Scan for the cell matching the given text and deliver its (x, y) coordinate at center. 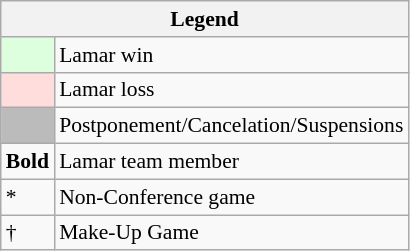
Lamar team member (231, 162)
Non-Conference game (231, 197)
Lamar loss (231, 90)
Make-Up Game (231, 233)
* (28, 197)
Postponement/Cancelation/Suspensions (231, 126)
Bold (28, 162)
Legend (205, 19)
Lamar win (231, 55)
† (28, 233)
